Return the [X, Y] coordinate for the center point of the cell that contains the specified text.  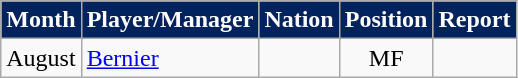
August [41, 58]
Bernier [170, 58]
Month [41, 20]
Report [474, 20]
Position [386, 20]
MF [386, 58]
Nation [299, 20]
Player/Manager [170, 20]
